For the text-containing cell, return its midpoint in [X, Y] coordinate format. 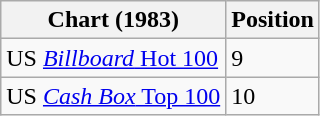
Position [273, 20]
US Cash Box Top 100 [114, 96]
10 [273, 96]
US Billboard Hot 100 [114, 58]
Chart (1983) [114, 20]
9 [273, 58]
